Find where the given text appears and provide that cell's center as [x, y] coordinate. 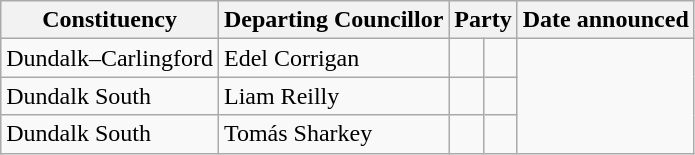
Tomás Sharkey [333, 134]
Departing Councillor [333, 20]
Liam Reilly [333, 96]
Constituency [110, 20]
Edel Corrigan [333, 58]
Party [483, 20]
Date announced [606, 20]
Dundalk–Carlingford [110, 58]
